Detect which cell encompasses the target text, then output its (X, Y) center coordinate. 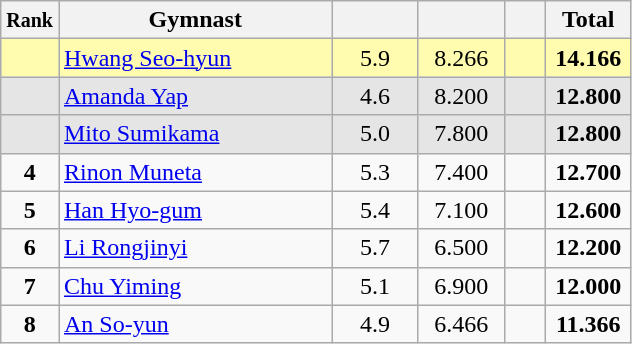
Li Rongjinyi (195, 248)
7.400 (461, 172)
8 (30, 324)
5.3 (375, 172)
12.200 (588, 248)
Hwang Seo-hyun (195, 58)
7 (30, 286)
5.1 (375, 286)
5.4 (375, 210)
Rinon Muneta (195, 172)
5.9 (375, 58)
6.466 (461, 324)
4.6 (375, 96)
12.600 (588, 210)
8.200 (461, 96)
5 (30, 210)
5.7 (375, 248)
6.900 (461, 286)
Rank (30, 20)
Gymnast (195, 20)
12.000 (588, 286)
Amanda Yap (195, 96)
Han Hyo-gum (195, 210)
Mito Sumikama (195, 134)
7.100 (461, 210)
4 (30, 172)
14.166 (588, 58)
7.800 (461, 134)
6 (30, 248)
4.9 (375, 324)
8.266 (461, 58)
5.0 (375, 134)
12.700 (588, 172)
11.366 (588, 324)
An So-yun (195, 324)
Total (588, 20)
Chu Yiming (195, 286)
6.500 (461, 248)
